Provide the [X, Y] coordinate of the cell's center where the given text is located.  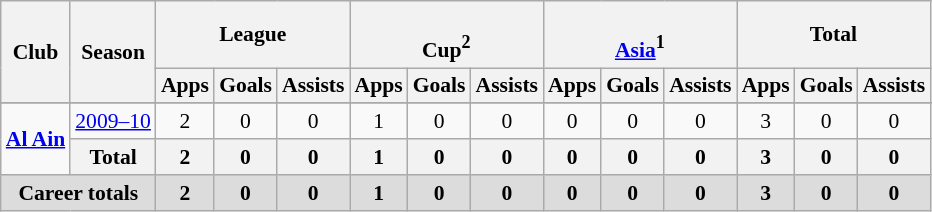
2009–10 [113, 122]
League [253, 34]
Season [113, 52]
Al Ain [36, 140]
Asia1 [640, 34]
Cup2 [447, 34]
Career totals [78, 193]
Club [36, 52]
